Return the [X, Y] coordinate for the center point of the cell that contains the specified text.  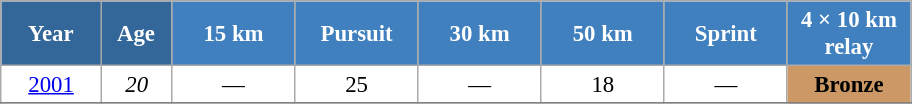
Age [136, 34]
25 [356, 85]
15 km [234, 34]
50 km [602, 34]
30 km [480, 34]
18 [602, 85]
2001 [52, 85]
20 [136, 85]
Year [52, 34]
Pursuit [356, 34]
Bronze [848, 85]
4 × 10 km relay [848, 34]
Sprint [726, 34]
